Scan for the cell matching the given text and deliver its [x, y] coordinate at center. 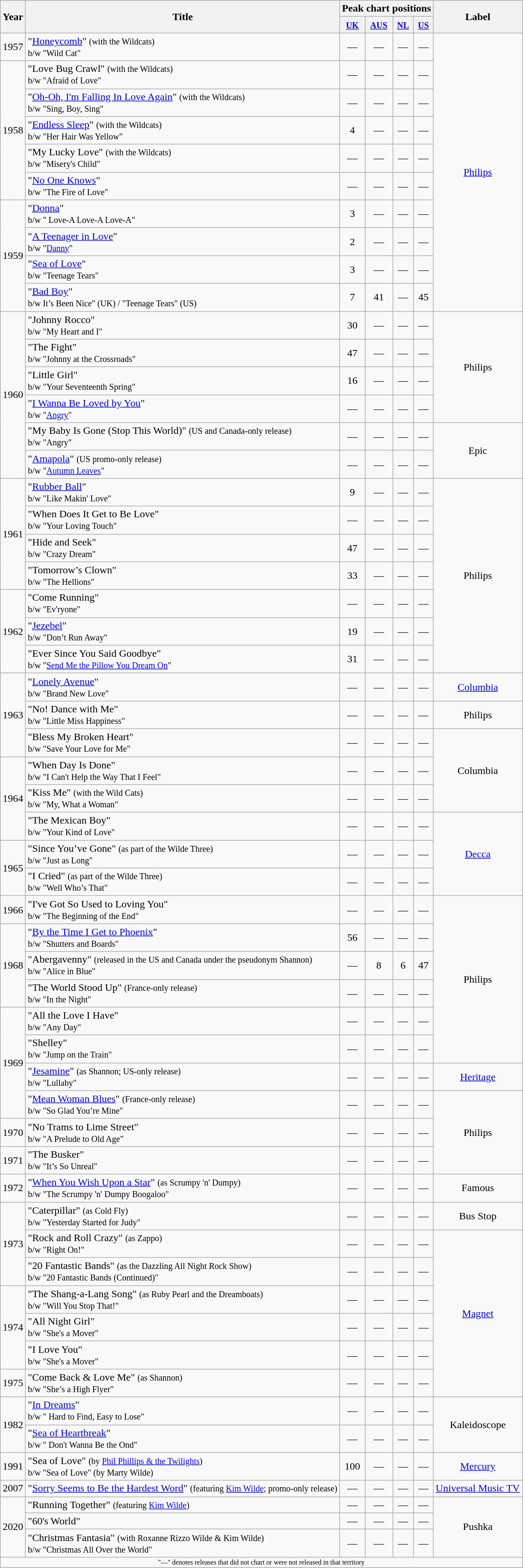
Decca [478, 854]
NL [403, 25]
2 [352, 241]
1959 [13, 255]
1973 [13, 1244]
"My Baby Is Gone (Stop This World)" (US and Canada-only release)b/w "Angry" [183, 436]
Heritage [478, 1076]
"20 Fantastic Bands" (as the Dazzling All Night Rock Show)b/w "20 Fantastic Bands (Continued)" [183, 1272]
"I Love You"b/w "She's a Mover" [183, 1355]
8 [379, 965]
Mercury [478, 1467]
"By the Time I Get to Phoenix"b/w "Shutters and Boards" [183, 938]
1991 [13, 1467]
2007 [13, 1488]
"Endless Sleep" (with the Wildcats)b/w "Her Hair Was Yellow" [183, 130]
"Sorry Seems to Be the Hardest Word" (featuring Kim Wilde; promo-only release) [183, 1488]
33 [352, 576]
"The Fight"b/w "Johnny at the Crossroads" [183, 353]
"A Teenager in Love"b/w "Danny" [183, 241]
"The Busker"b/w "It’s So Unreal" [183, 1160]
"Oh-Oh, I'm Falling In Love Again" (with the Wildcats)b/w "Sing, Boy, Sing" [183, 103]
"The Shang-a-Lang Song" (as Ruby Pearl and the Dreamboats)b/w "Will You Stop That!" [183, 1300]
1961 [13, 534]
1962 [13, 631]
6 [403, 965]
1960 [13, 395]
"I've Got So Used to Loving You"b/w "The Beginning of the End" [183, 910]
"60's World" [183, 1521]
"When Does It Get to Be Love"b/w "Your Loving Touch" [183, 520]
1970 [13, 1132]
Magnet [478, 1313]
"Rock and Roll Crazy" (as Zappo)b/w "Right On!" [183, 1244]
"Christmas Fantasia" (with Roxanne Rizzo Wilde & Kim Wilde)b/w "Christmas All Over the World" [183, 1543]
1968 [13, 965]
1964 [13, 798]
Epic [478, 451]
1974 [13, 1327]
"Caterpillar" (as Cold Fly)b/w "Yesterday Started for Judy" [183, 1216]
45 [423, 297]
"—" denotes releases that did not chart or were not released in that territory [261, 1562]
UK [352, 25]
Universal Music TV [478, 1488]
Pushka [478, 1527]
"Abergavenny" (released in the US and Canada under the pseudonym Shannon)b/w "Alice in Blue" [183, 965]
"No One Knows"b/w "The Fire of Love" [183, 186]
"No Trams to Lime Street"b/w "A Prelude to Old Age" [183, 1132]
1969 [13, 1063]
1958 [13, 130]
"When You Wish Upon a Star" (as Scrumpy 'n' Dumpy)b/w "The Scrumpy 'n' Dumpy Boogaloo" [183, 1188]
Label [478, 17]
4 [352, 130]
"Bless My Broken Heart"b/w "Save Your Love for Me" [183, 743]
"My Lucky Love" (with the Wildcats)b/w "Misery's Child" [183, 158]
1975 [13, 1383]
"Running Together" (featuring Kim Wilde) [183, 1505]
1963 [13, 714]
"Rubber Ball"b/w "Like Makin' Love" [183, 492]
1982 [13, 1425]
"Hide and Seek"b/w "Crazy Dream" [183, 548]
"Come Back & Love Me" (as Shannon)b/w "She’s a High Flyer" [183, 1383]
"All Night Girl"b/w "She's a Mover" [183, 1327]
31 [352, 659]
Year [13, 17]
1957 [13, 47]
9 [352, 492]
30 [352, 325]
Peak chart positions [387, 9]
Famous [478, 1188]
"Sea of Heartbreak"b/w " Don't Wanna Be the Ond" [183, 1438]
56 [352, 938]
"Lonely Avenue"b/w "Brand New Love" [183, 687]
"Johnny Rocco"b/w "My Heart and I" [183, 325]
"Sea of Love"b/w "Teenage Tears" [183, 270]
AUS [379, 25]
"The World Stood Up" (France-only release)b/w "In the Night" [183, 993]
"Amapola" (US promo-only release)b/w "Autumn Leaves" [183, 465]
US [423, 25]
19 [352, 631]
1972 [13, 1188]
Bus Stop [478, 1216]
1965 [13, 868]
1966 [13, 910]
"I Wanna Be Loved by You"b/w "Angry" [183, 409]
"Mean Woman Blues" (France-only release)b/w "So Glad You’re Mine" [183, 1105]
"In Dreams"b/w " Hard to Find, Easy to Lose" [183, 1411]
"Jezebel"b/w "Don’t Run Away" [183, 631]
"Donna"b/w " Love-A Love-A Love-A" [183, 214]
"Tomorrow’s Clown"b/w "The Hellions" [183, 576]
"Since You’ve Gone" (as part of the Wilde Three)b/w "Just as Long" [183, 854]
"Kiss Me" (with the Wild Cats)b/w "My, What a Woman" [183, 798]
"Come Running"b/w "Ev'ryone" [183, 603]
"Jesamine" (as Shannon; US-only release)b/w "Lullaby" [183, 1076]
Title [183, 17]
2020 [13, 1527]
"All the Love I Have"b/w "Any Day" [183, 1021]
1971 [13, 1160]
"The Mexican Boy"b/w "Your Kind of Love" [183, 827]
16 [352, 381]
"Little Girl"b/w "Your Seventeenth Spring" [183, 381]
"Shelley"b/w "Jump on the Train" [183, 1049]
"Sea of Love" (by Phil Phillips & the Twilights)b/w "Sea of Love" (by Marty Wilde) [183, 1467]
"Love Bug Crawl" (with the Wildcats)b/w "Afraid of Love" [183, 74]
"I Cried" (as part of the Wilde Three)b/w "Well Who’s That" [183, 882]
100 [352, 1467]
"Ever Since You Said Goodbye"b/w "Send Me the Pillow You Dream On" [183, 659]
"Honeycomb" (with the Wildcats)b/w "Wild Cat" [183, 47]
"When Day Is Done"b/w "I Can't Help the Way That I Feel" [183, 770]
41 [379, 297]
"Bad Boy"b/w It’s Been Nice" (UK) / "Teenage Tears" (US) [183, 297]
7 [352, 297]
Kaleidoscope [478, 1425]
"No! Dance with Me"b/w "Little Miss Happiness" [183, 714]
